Scan for the cell matching the given text and deliver its [x, y] coordinate at center. 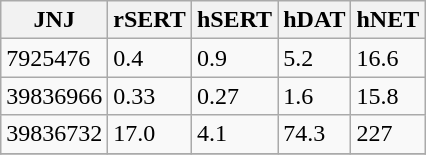
7925476 [54, 58]
39836732 [54, 134]
39836966 [54, 96]
hDAT [314, 20]
0.27 [234, 96]
4.1 [234, 134]
74.3 [314, 134]
hNET [388, 20]
hSERT [234, 20]
0.33 [150, 96]
227 [388, 134]
1.6 [314, 96]
rSERT [150, 20]
5.2 [314, 58]
0.4 [150, 58]
15.8 [388, 96]
JNJ [54, 20]
0.9 [234, 58]
16.6 [388, 58]
17.0 [150, 134]
